Identify which cell holds the provided text, then report its [X, Y] central coordinate. 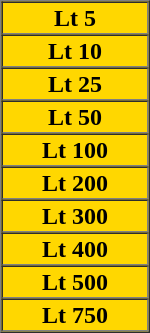
Lt 750 [76, 314]
Lt 100 [76, 150]
Lt 400 [76, 248]
Lt 300 [76, 216]
Lt 5 [76, 18]
Lt 10 [76, 50]
Lt 25 [76, 84]
Lt 500 [76, 282]
Lt 50 [76, 116]
Lt 200 [76, 182]
